From the cell containing the given text, extract its center point as (x, y) coordinate. 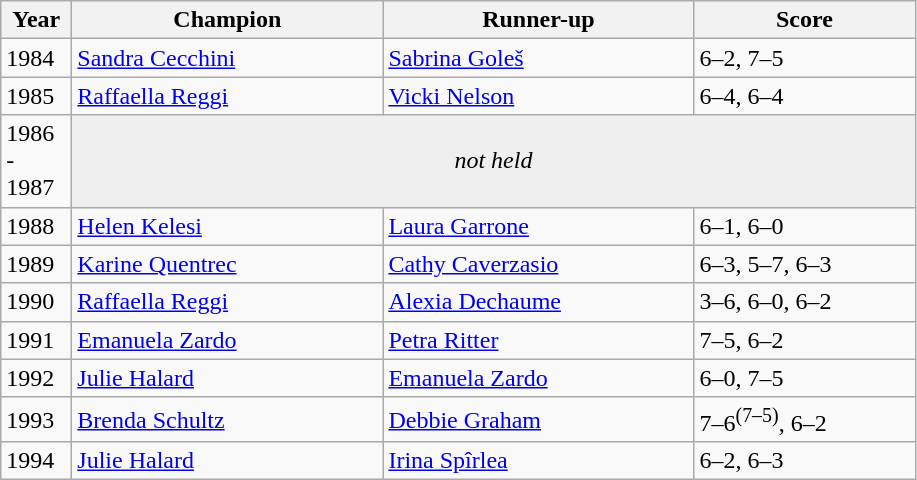
1984 (36, 58)
6–0, 7–5 (804, 378)
Sabrina Goleš (538, 58)
Cathy Caverzasio (538, 264)
Helen Kelesi (228, 226)
1986-1987 (36, 161)
1988 (36, 226)
Laura Garrone (538, 226)
6–4, 6–4 (804, 96)
6–2, 6–3 (804, 461)
1992 (36, 378)
1994 (36, 461)
1989 (36, 264)
7–5, 6–2 (804, 340)
Debbie Graham (538, 420)
1993 (36, 420)
Irina Spîrlea (538, 461)
Runner-up (538, 20)
Champion (228, 20)
Vicki Nelson (538, 96)
7–6(7–5), 6–2 (804, 420)
1990 (36, 302)
Alexia Dechaume (538, 302)
Score (804, 20)
not held (494, 161)
1985 (36, 96)
3–6, 6–0, 6–2 (804, 302)
6–2, 7–5 (804, 58)
1991 (36, 340)
Sandra Cecchini (228, 58)
6–3, 5–7, 6–3 (804, 264)
6–1, 6–0 (804, 226)
Year (36, 20)
Karine Quentrec (228, 264)
Petra Ritter (538, 340)
Brenda Schultz (228, 420)
